Return (X, Y) of the center of cell containing provided text 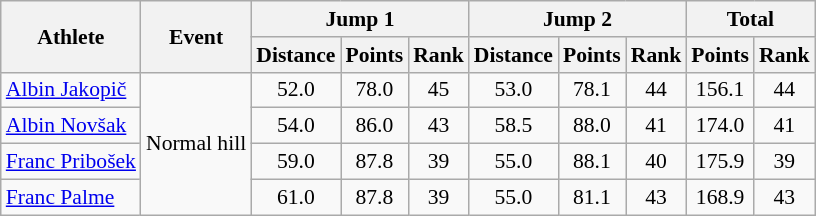
40 (656, 162)
81.1 (592, 197)
Athlete (71, 36)
54.0 (296, 126)
175.9 (720, 162)
45 (438, 90)
59.0 (296, 162)
Jump 1 (360, 19)
156.1 (720, 90)
168.9 (720, 197)
88.0 (592, 126)
Jump 2 (578, 19)
78.1 (592, 90)
Event (196, 36)
Albin Jakopič (71, 90)
Albin Novšak (71, 126)
53.0 (514, 90)
86.0 (374, 126)
58.5 (514, 126)
88.1 (592, 162)
Franc Pribošek (71, 162)
Total (750, 19)
Normal hill (196, 143)
78.0 (374, 90)
Franc Palme (71, 197)
174.0 (720, 126)
61.0 (296, 197)
52.0 (296, 90)
